Locate the cell with the specified text and output its [X, Y] center coordinate. 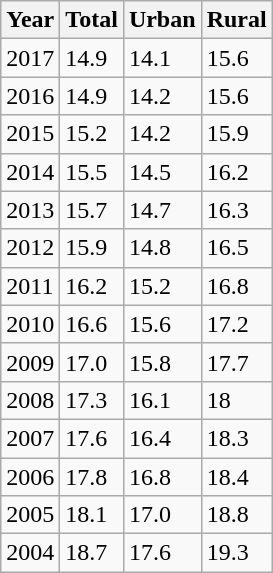
17.3 [92, 400]
17.2 [236, 324]
2009 [30, 362]
15.7 [92, 210]
2008 [30, 400]
2005 [30, 515]
14.5 [162, 172]
2007 [30, 438]
16.1 [162, 400]
2017 [30, 58]
19.3 [236, 553]
18.3 [236, 438]
17.7 [236, 362]
2014 [30, 172]
Urban [162, 20]
16.5 [236, 248]
Total [92, 20]
17.8 [92, 477]
2011 [30, 286]
2013 [30, 210]
2004 [30, 553]
14.1 [162, 58]
18.1 [92, 515]
2016 [30, 96]
18 [236, 400]
18.8 [236, 515]
2012 [30, 248]
16.3 [236, 210]
14.7 [162, 210]
Rural [236, 20]
2015 [30, 134]
16.4 [162, 438]
18.7 [92, 553]
15.8 [162, 362]
18.4 [236, 477]
14.8 [162, 248]
2006 [30, 477]
2010 [30, 324]
16.6 [92, 324]
15.5 [92, 172]
Year [30, 20]
